Locate the cell with the specified text and output its [X, Y] center coordinate. 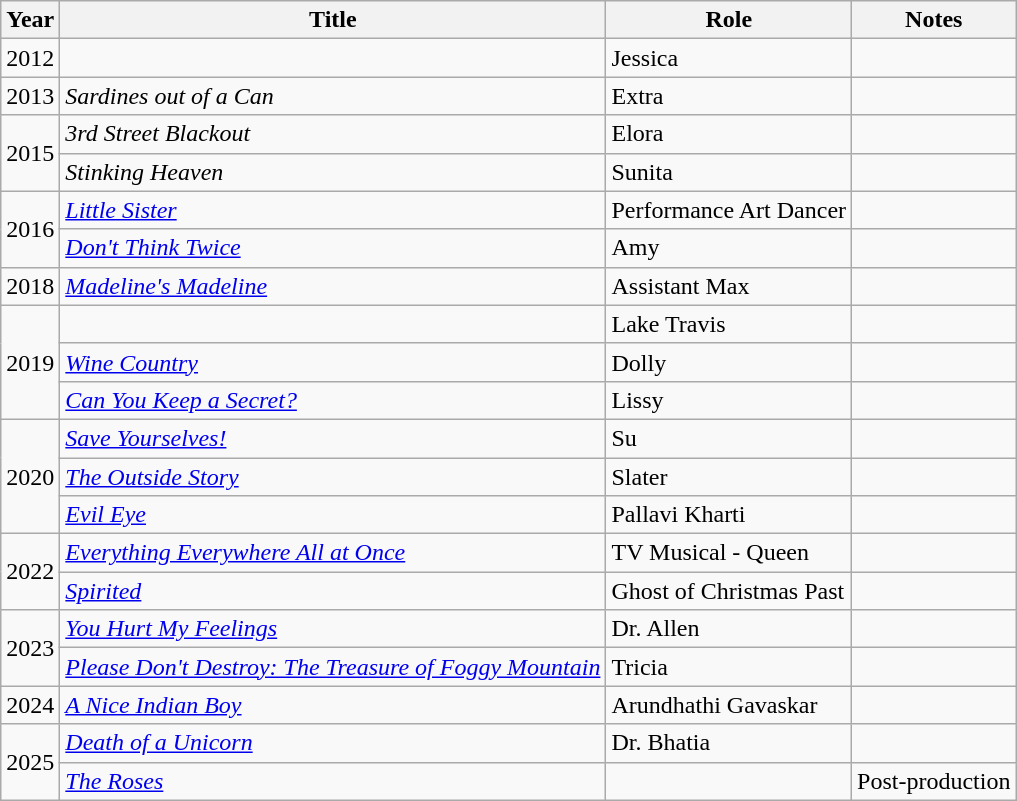
2013 [30, 96]
Jessica [729, 58]
Sardines out of a Can [333, 96]
TV Musical - Queen [729, 553]
2018 [30, 286]
2022 [30, 572]
2023 [30, 648]
2019 [30, 362]
Elora [729, 134]
Save Yourselves! [333, 438]
You Hurt My Feelings [333, 629]
Lissy [729, 400]
Year [30, 20]
The Outside Story [333, 477]
2015 [30, 153]
Death of a Unicorn [333, 743]
Can You Keep a Secret? [333, 400]
Title [333, 20]
Notes [934, 20]
Madeline's Madeline [333, 286]
Amy [729, 248]
Post-production [934, 781]
Dr. Bhatia [729, 743]
Little Sister [333, 210]
Evil Eye [333, 515]
Tricia [729, 667]
A Nice Indian Boy [333, 705]
Su [729, 438]
The Roses [333, 781]
2020 [30, 476]
Slater [729, 477]
2012 [30, 58]
Pallavi Kharti [729, 515]
2025 [30, 762]
Role [729, 20]
Dolly [729, 362]
Stinking Heaven [333, 172]
Don't Think Twice [333, 248]
3rd Street Blackout [333, 134]
2016 [30, 229]
Spirited [333, 591]
Ghost of Christmas Past [729, 591]
Lake Travis [729, 324]
2024 [30, 705]
Sunita [729, 172]
Please Don't Destroy: The Treasure of Foggy Mountain [333, 667]
Everything Everywhere All at Once [333, 553]
Arundhathi Gavaskar [729, 705]
Dr. Allen [729, 629]
Extra [729, 96]
Assistant Max [729, 286]
Performance Art Dancer [729, 210]
Wine Country [333, 362]
